Output the [X, Y] coordinate of the center of the cell containing the given text.  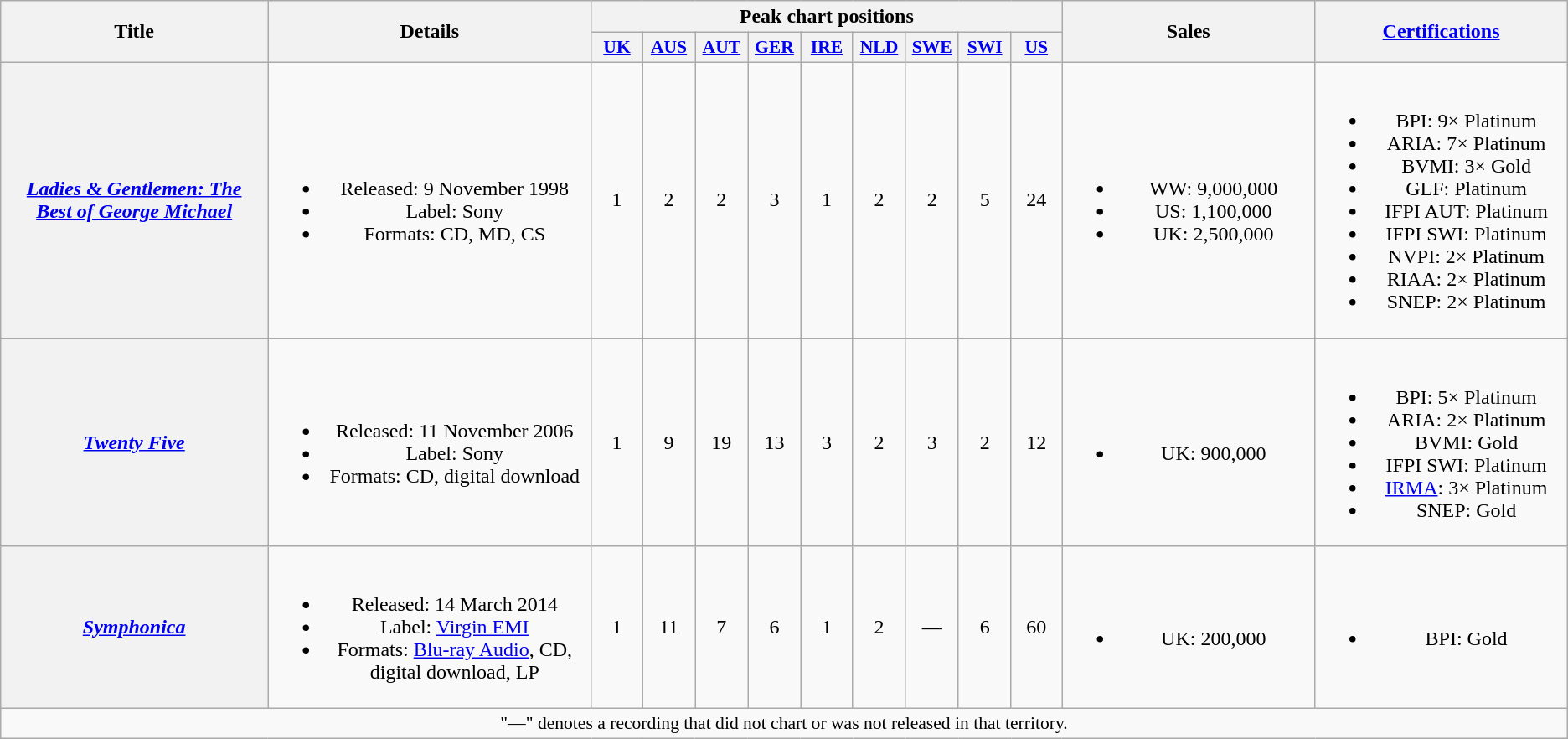
SWE [931, 48]
Ladies & Gentlemen: TheBest of George Michael [134, 199]
AUT [722, 48]
5 [985, 199]
US [1037, 48]
WW: 9,000,000US: 1,100,000UK: 2,500,000 [1189, 199]
NLD [879, 48]
UK: 900,000 [1189, 442]
"—" denotes a recording that did not chart or was not released in that territory. [784, 724]
Title [134, 32]
BPI: Gold [1441, 628]
60 [1037, 628]
UK [616, 48]
24 [1037, 199]
AUS [668, 48]
BPI: 5× PlatinumARIA: 2× PlatinumBVMI: GoldIFPI SWI: PlatinumIRMA: 3× PlatinumSNEP: Gold [1441, 442]
Released: 9 November 1998Label: Sony Formats: CD, MD, CS [430, 199]
UK: 200,000 [1189, 628]
Sales [1189, 32]
13 [774, 442]
GER [774, 48]
Details [430, 32]
Released: 14 March 2014Label: Virgin EMIFormats: Blu-ray Audio, CD, digital download, LP [430, 628]
12 [1037, 442]
BPI: 9× PlatinumARIA: 7× PlatinumBVMI: 3× GoldGLF: PlatinumIFPI AUT: PlatinumIFPI SWI: PlatinumNVPI: 2× PlatinumRIAA: 2× PlatinumSNEP: 2× Platinum [1441, 199]
SWI [985, 48]
— [931, 628]
Symphonica [134, 628]
Released: 11 November 2006Label: Sony Formats: CD, digital download [430, 442]
19 [722, 442]
Peak chart positions [827, 17]
7 [722, 628]
9 [668, 442]
Certifications [1441, 32]
Twenty Five [134, 442]
11 [668, 628]
IRE [827, 48]
